Pinpoint the cell where the given text exists, returning its [X, Y] midpoint coordinate. 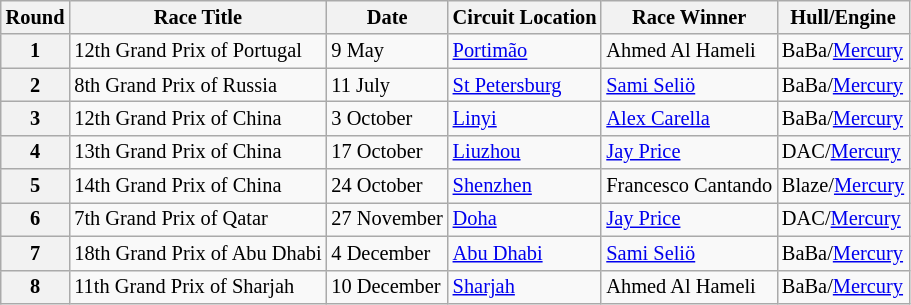
Circuit Location [525, 17]
Linyi [525, 118]
Race Title [198, 17]
Date [388, 17]
18th Grand Prix of Abu Dhabi [198, 253]
11th Grand Prix of Sharjah [198, 287]
7th Grand Prix of Qatar [198, 219]
1 [36, 51]
Abu Dhabi [525, 253]
2 [36, 85]
3 [36, 118]
4 December [388, 253]
Liuzhou [525, 152]
6 [36, 219]
12th Grand Prix of Portugal [198, 51]
11 July [388, 85]
7 [36, 253]
Hull/Engine [843, 17]
Blaze/Mercury [843, 186]
Alex Carella [689, 118]
12th Grand Prix of China [198, 118]
10 December [388, 287]
Shenzhen [525, 186]
Round [36, 17]
St Petersburg [525, 85]
17 October [388, 152]
14th Grand Prix of China [198, 186]
Sharjah [525, 287]
4 [36, 152]
27 November [388, 219]
Francesco Cantando [689, 186]
3 October [388, 118]
Doha [525, 219]
Race Winner [689, 17]
24 October [388, 186]
8 [36, 287]
5 [36, 186]
8th Grand Prix of Russia [198, 85]
9 May [388, 51]
13th Grand Prix of China [198, 152]
Portimão [525, 51]
